Identify which cell holds the provided text, then report its (X, Y) central coordinate. 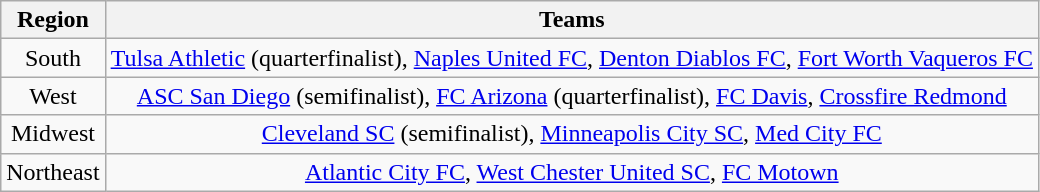
ASC San Diego (semifinalist), FC Arizona (quarterfinalist), FC Davis, Crossfire Redmond (572, 96)
South (53, 58)
Region (53, 20)
Northeast (53, 172)
Atlantic City FC, West Chester United SC, FC Motown (572, 172)
Cleveland SC (semifinalist), Minneapolis City SC, Med City FC (572, 134)
West (53, 96)
Teams (572, 20)
Tulsa Athletic (quarterfinalist), Naples United FC, Denton Diablos FC, Fort Worth Vaqueros FC (572, 58)
Midwest (53, 134)
